Pinpoint the cell where the given text exists, returning its [X, Y] midpoint coordinate. 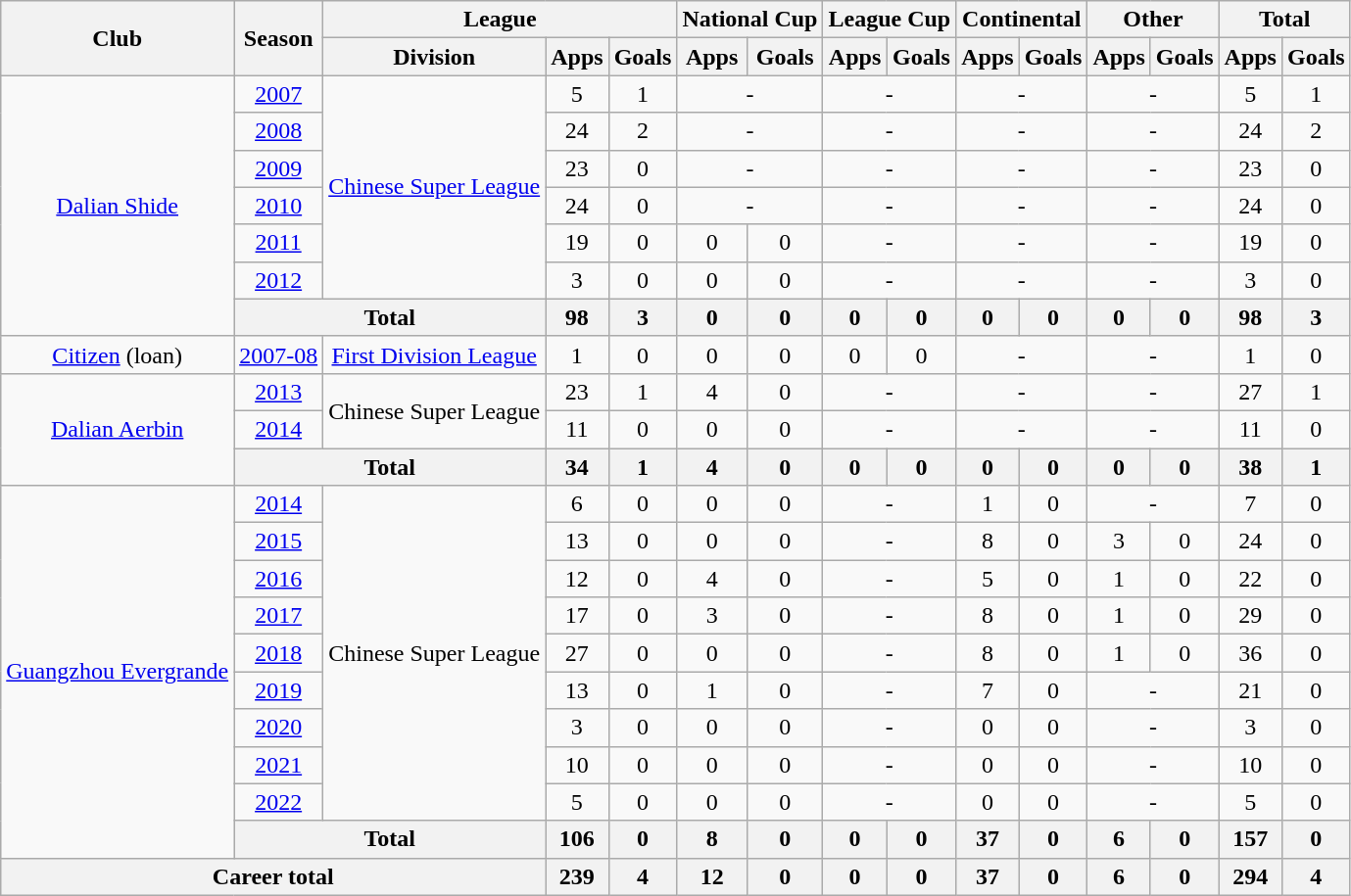
Club [118, 38]
League [500, 20]
294 [1250, 876]
2008 [278, 131]
2021 [278, 765]
2011 [278, 243]
Season [278, 38]
2015 [278, 542]
2009 [278, 168]
Continental [1022, 20]
2012 [278, 280]
Citizen (loan) [118, 354]
17 [577, 616]
239 [577, 876]
157 [1250, 839]
Career total [273, 876]
2017 [278, 616]
2018 [278, 653]
29 [1250, 616]
Division [435, 57]
2016 [278, 579]
2010 [278, 206]
34 [577, 467]
2020 [278, 728]
2007 [278, 94]
National Cup [750, 20]
38 [1250, 467]
2022 [278, 802]
Dalian Aerbin [118, 429]
Guangzhou Evergrande [118, 672]
First Division League [435, 354]
22 [1250, 579]
106 [577, 839]
Other [1153, 20]
Dalian Shide [118, 206]
21 [1250, 690]
2019 [278, 690]
2007-08 [278, 354]
League Cup [890, 20]
36 [1250, 653]
2013 [278, 392]
